Output the [x, y] coordinate of the center of the cell containing the given text.  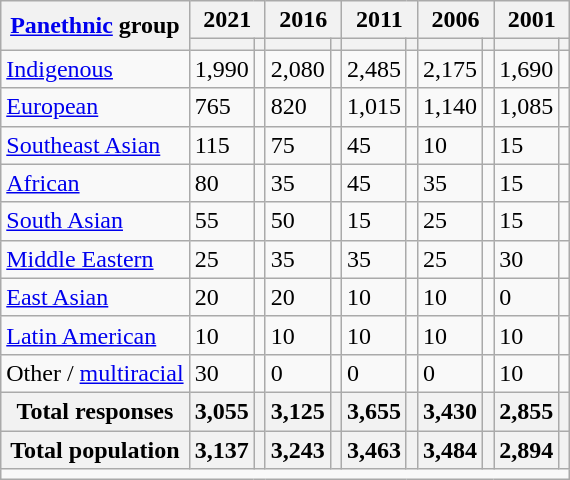
Other / multiracial [95, 373]
2006 [455, 20]
3,484 [450, 449]
3,463 [374, 449]
75 [298, 145]
1,140 [450, 107]
Middle Eastern [95, 259]
2,080 [298, 69]
1,990 [222, 69]
1,015 [374, 107]
South Asian [95, 221]
2021 [227, 20]
Southeast Asian [95, 145]
55 [222, 221]
East Asian [95, 297]
765 [222, 107]
820 [298, 107]
50 [298, 221]
2,894 [526, 449]
80 [222, 183]
Indigenous [95, 69]
2,485 [374, 69]
3,655 [374, 411]
3,430 [450, 411]
African [95, 183]
Total population [95, 449]
3,137 [222, 449]
Latin American [95, 335]
European [95, 107]
3,243 [298, 449]
115 [222, 145]
1,085 [526, 107]
2,855 [526, 411]
2011 [379, 20]
Panethnic group [95, 26]
Total responses [95, 411]
2,175 [450, 69]
2001 [532, 20]
2016 [303, 20]
3,125 [298, 411]
1,690 [526, 69]
3,055 [222, 411]
